Return (x, y) of the center of cell containing provided text 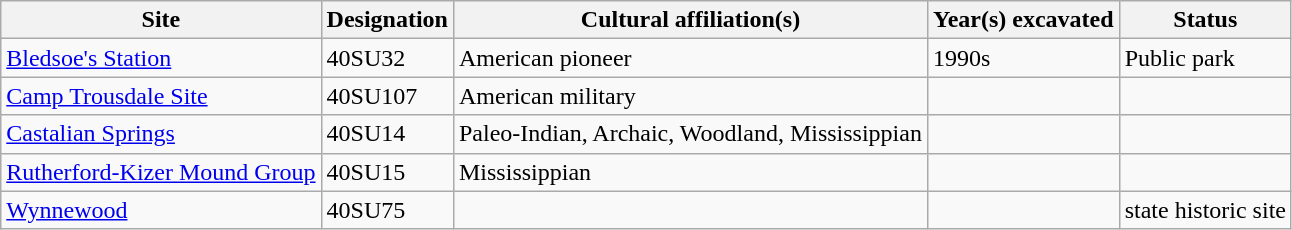
Designation (387, 20)
1990s (1023, 58)
Status (1205, 20)
40SU75 (387, 210)
40SU107 (387, 96)
Year(s) excavated (1023, 20)
state historic site (1205, 210)
American military (690, 96)
Paleo-Indian, Archaic, Woodland, Mississippian (690, 134)
Camp Trousdale Site (161, 96)
American pioneer (690, 58)
Wynnewood (161, 210)
Public park (1205, 58)
Cultural affiliation(s) (690, 20)
Bledsoe's Station (161, 58)
Mississippian (690, 172)
40SU32 (387, 58)
Castalian Springs (161, 134)
Rutherford-Kizer Mound Group (161, 172)
40SU15 (387, 172)
40SU14 (387, 134)
Site (161, 20)
